Locate the cell with the specified text and output its (X, Y) center coordinate. 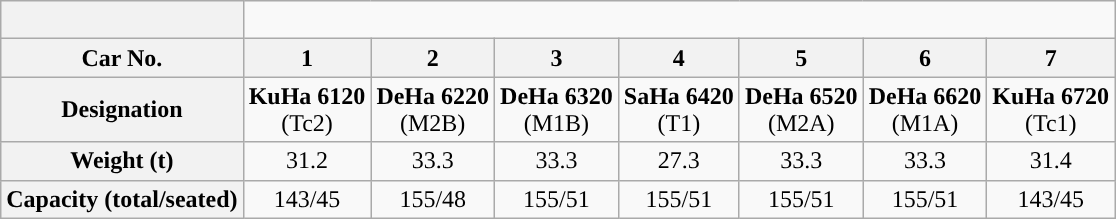
KuHa 6120(Tc2) (307, 110)
31.2 (307, 161)
7 (1051, 58)
Car No. (122, 58)
5 (801, 58)
DeHa 6220 (M2B) (433, 110)
1 (307, 58)
DeHa 6320 (M1B) (557, 110)
155/48 (433, 199)
KuHa 6720 (Tc1) (1051, 110)
Designation (122, 110)
DeHa 6620 (M1A) (925, 110)
2 (433, 58)
DeHa 6520 (M2A) (801, 110)
27.3 (678, 161)
Weight (t) (122, 161)
4 (678, 58)
6 (925, 58)
3 (557, 58)
SaHa 6420 (T1) (678, 110)
31.4 (1051, 161)
Capacity (total/seated) (122, 199)
